For the text-containing cell, return its midpoint in [X, Y] coordinate format. 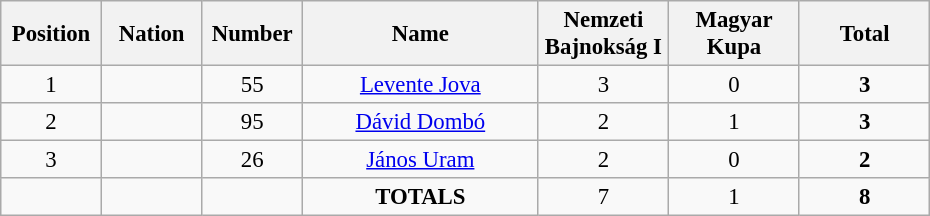
Magyar Kupa [734, 34]
Position [52, 34]
26 [252, 160]
Number [252, 34]
Dávid Dombó [421, 122]
Name [421, 34]
Nation [152, 34]
55 [252, 85]
7 [604, 197]
8 [864, 197]
TOTALS [421, 197]
János Uram [421, 160]
95 [252, 122]
Levente Jova [421, 85]
Total [864, 34]
Nemzeti Bajnokság I [604, 34]
